For the text-containing cell, return its midpoint in [x, y] coordinate format. 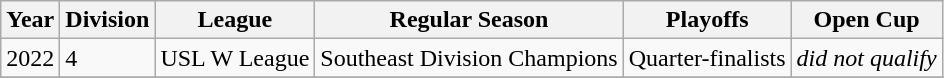
Quarter-finalists [707, 58]
did not qualify [866, 58]
USL W League [235, 58]
Southeast Division Champions [469, 58]
Year [30, 20]
League [235, 20]
Open Cup [866, 20]
Division [108, 20]
4 [108, 58]
Playoffs [707, 20]
Regular Season [469, 20]
2022 [30, 58]
